From the cell containing the given text, extract its center point as [X, Y] coordinate. 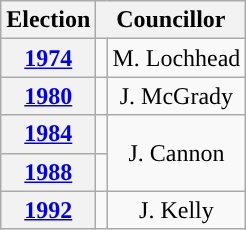
J. McGrady [176, 96]
Election [48, 20]
1974 [48, 58]
1984 [48, 134]
1988 [48, 172]
M. Lochhead [176, 58]
1992 [48, 210]
1980 [48, 96]
Councillor [171, 20]
J. Kelly [176, 210]
J. Cannon [176, 153]
